Return the (x, y) coordinate for the center point of the cell that contains the specified text.  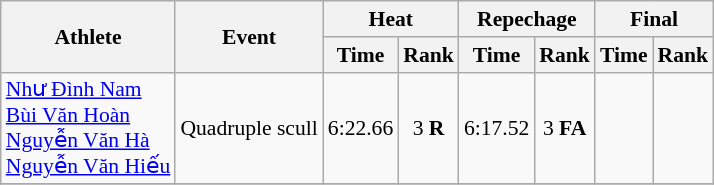
Repechage (527, 19)
6:22.66 (360, 128)
Athlete (88, 36)
Event (248, 36)
3 R (428, 128)
Như Đình NamBùi Văn HoànNguyễn Văn HàNguyễn Văn Hiếu (88, 128)
6:17.52 (496, 128)
Quadruple scull (248, 128)
Heat (391, 19)
3 FA (564, 128)
Final (654, 19)
